Pinpoint the cell where the given text exists, returning its [X, Y] midpoint coordinate. 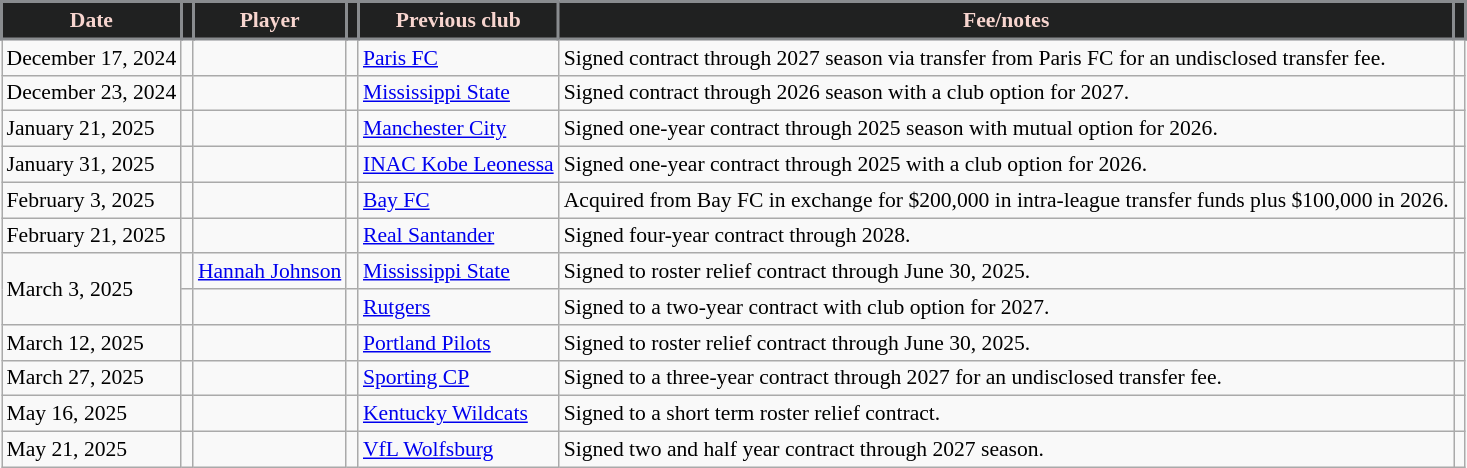
Previous club [458, 20]
Signed one-year contract through 2025 season with mutual option for 2026. [1006, 129]
Signed one-year contract through 2025 with a club option for 2026. [1006, 165]
December 23, 2024 [92, 93]
May 21, 2025 [92, 450]
January 31, 2025 [92, 165]
Signed contract through 2027 season via transfer from Paris FC for an undisclosed transfer fee. [1006, 57]
Hannah Johnson [270, 272]
VfL Wolfsburg [458, 450]
March 3, 2025 [92, 290]
Kentucky Wildcats [458, 414]
Acquired from Bay FC in exchange for $200,000 in intra-league transfer funds plus $100,000 in 2026. [1006, 200]
February 3, 2025 [92, 200]
Paris FC [458, 57]
Bay FC [458, 200]
Player [270, 20]
Sporting CP [458, 378]
January 21, 2025 [92, 129]
Signed to a short term roster relief contract. [1006, 414]
Signed two and half year contract through 2027 season. [1006, 450]
Signed to a three-year contract through 2027 for an undisclosed transfer fee. [1006, 378]
Date [92, 20]
Rutgers [458, 307]
March 12, 2025 [92, 343]
March 27, 2025 [92, 378]
Manchester City [458, 129]
Signed four-year contract through 2028. [1006, 236]
INAC Kobe Leonessa [458, 165]
December 17, 2024 [92, 57]
Fee/notes [1006, 20]
February 21, 2025 [92, 236]
Real Santander [458, 236]
Signed contract through 2026 season with a club option for 2027. [1006, 93]
Portland Pilots [458, 343]
Signed to a two-year contract with club option for 2027. [1006, 307]
May 16, 2025 [92, 414]
